From the cell containing the given text, extract its center point as (x, y) coordinate. 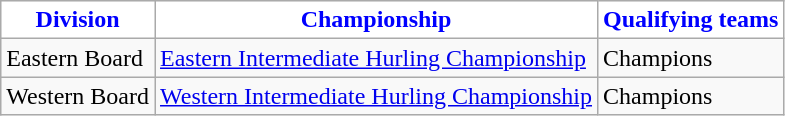
Western Board (78, 96)
Eastern Intermediate Hurling Championship (376, 58)
Qualifying teams (691, 20)
Eastern Board (78, 58)
Championship (376, 20)
Division (78, 20)
Western Intermediate Hurling Championship (376, 96)
